Identify which cell holds the provided text, then report its [x, y] central coordinate. 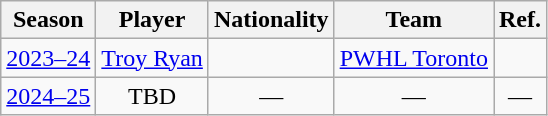
Ref. [520, 20]
TBD [152, 96]
PWHL Toronto [414, 58]
Season [48, 20]
2023–24 [48, 58]
Team [414, 20]
Player [152, 20]
2024–25 [48, 96]
Troy Ryan [152, 58]
Nationality [271, 20]
